Search for the cell housing the specified text and yield its (x, y) center coordinate. 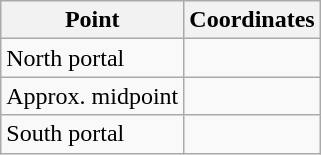
Approx. midpoint (92, 96)
North portal (92, 58)
Coordinates (252, 20)
Point (92, 20)
South portal (92, 134)
